Return the [X, Y] coordinate for the center point of the cell that contains the specified text.  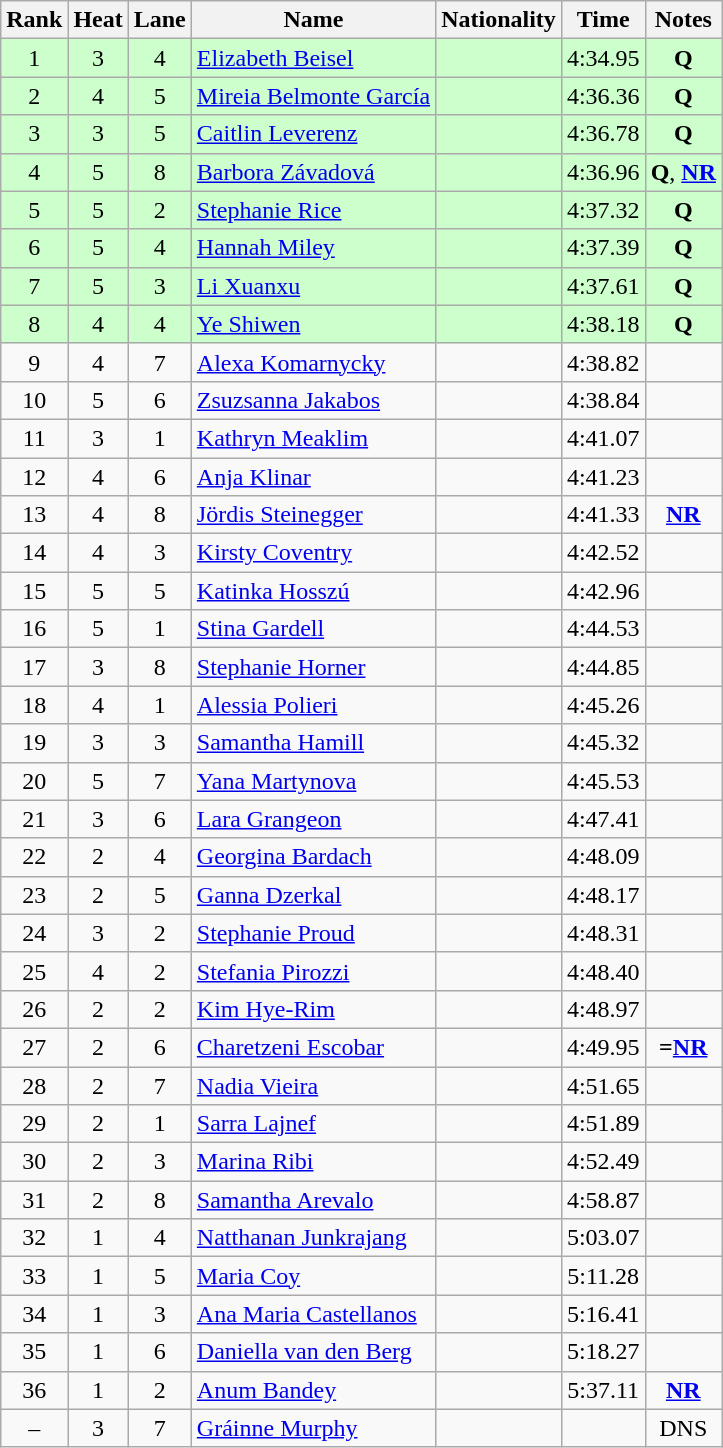
Maria Coy [313, 1276]
21 [34, 819]
4:51.65 [603, 1085]
Katinka Hosszú [313, 591]
Stina Gardell [313, 629]
Stephanie Rice [313, 210]
4:48.97 [603, 1009]
33 [34, 1276]
5:16.41 [603, 1314]
Anja Klinar [313, 477]
16 [34, 629]
4:51.89 [603, 1124]
Kim Hye-Rim [313, 1009]
4:45.26 [603, 705]
4:48.09 [603, 857]
4:45.32 [603, 743]
4:47.41 [603, 819]
Ganna Dzerkal [313, 895]
Kathryn Meaklim [313, 438]
10 [34, 400]
4:45.53 [603, 781]
4:42.96 [603, 591]
Stephanie Proud [313, 933]
Stephanie Horner [313, 667]
4:48.17 [603, 895]
Yana Martynova [313, 781]
Kirsty Coventry [313, 553]
Barbora Závadová [313, 172]
Charetzeni Escobar [313, 1047]
4:52.49 [603, 1162]
11 [34, 438]
4:41.07 [603, 438]
27 [34, 1047]
22 [34, 857]
4:41.23 [603, 477]
Li Xuanxu [313, 286]
28 [34, 1085]
4:44.85 [603, 667]
Samantha Hamill [313, 743]
Ana Maria Castellanos [313, 1314]
35 [34, 1352]
4:36.96 [603, 172]
Time [603, 20]
Name [313, 20]
4:34.95 [603, 58]
12 [34, 477]
Mireia Belmonte García [313, 96]
=NR [683, 1047]
Ye Shiwen [313, 324]
4:36.78 [603, 134]
Caitlin Leverenz [313, 134]
Jördis Steinegger [313, 515]
Natthanan Junkrajang [313, 1238]
Nationality [499, 20]
4:37.32 [603, 210]
Marina Ribi [313, 1162]
30 [34, 1162]
4:37.39 [603, 248]
4:58.87 [603, 1200]
18 [34, 705]
5:03.07 [603, 1238]
4:38.82 [603, 362]
15 [34, 591]
Samantha Arevalo [313, 1200]
– [34, 1428]
Lane [160, 20]
Notes [683, 20]
Gráinne Murphy [313, 1428]
20 [34, 781]
29 [34, 1124]
4:36.36 [603, 96]
4:48.31 [603, 933]
25 [34, 971]
DNS [683, 1428]
Elizabeth Beisel [313, 58]
13 [34, 515]
4:38.84 [603, 400]
Heat [98, 20]
Zsuzsanna Jakabos [313, 400]
Georgina Bardach [313, 857]
4:44.53 [603, 629]
19 [34, 743]
Q, NR [683, 172]
4:41.33 [603, 515]
4:48.40 [603, 971]
Rank [34, 20]
Daniella van den Berg [313, 1352]
34 [34, 1314]
5:18.27 [603, 1352]
Hannah Miley [313, 248]
Stefania Pirozzi [313, 971]
24 [34, 933]
Lara Grangeon [313, 819]
26 [34, 1009]
Anum Bandey [313, 1390]
4:38.18 [603, 324]
5:37.11 [603, 1390]
17 [34, 667]
9 [34, 362]
Alexa Komarnycky [313, 362]
32 [34, 1238]
31 [34, 1200]
23 [34, 895]
4:42.52 [603, 553]
4:37.61 [603, 286]
Alessia Polieri [313, 705]
4:49.95 [603, 1047]
36 [34, 1390]
Nadia Vieira [313, 1085]
14 [34, 553]
Sarra Lajnef [313, 1124]
5:11.28 [603, 1276]
